Output the [x, y] coordinate of the center of the cell containing the given text.  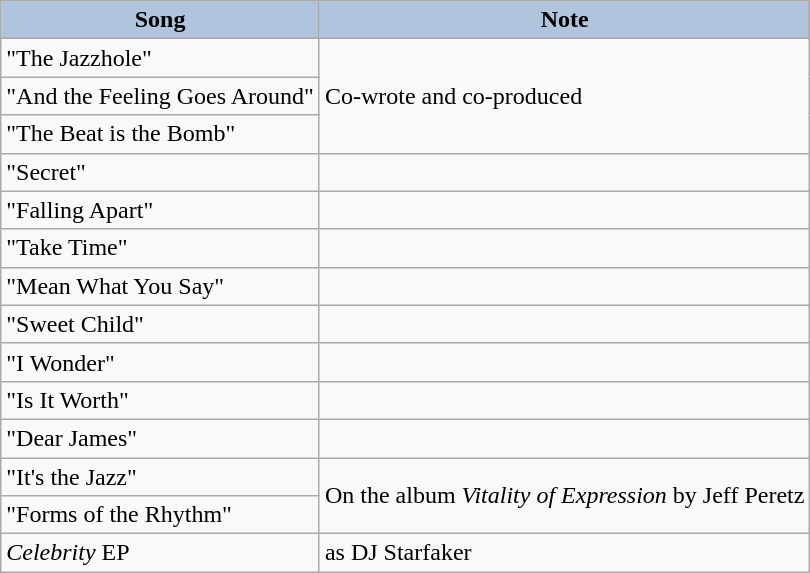
"Take Time" [160, 248]
"Forms of the Rhythm" [160, 515]
"Sweet Child" [160, 324]
"And the Feeling Goes Around" [160, 96]
"Is It Worth" [160, 400]
Co-wrote and co-produced [564, 96]
"The Beat is the Bomb" [160, 134]
"Secret" [160, 172]
Song [160, 20]
"Dear James" [160, 438]
"Falling Apart" [160, 210]
"I Wonder" [160, 362]
as DJ Starfaker [564, 553]
"Mean What You Say" [160, 286]
"It's the Jazz" [160, 477]
Note [564, 20]
Celebrity EP [160, 553]
On the album Vitality of Expression by Jeff Peretz [564, 496]
"The Jazzhole" [160, 58]
